From the cell containing the given text, extract its center point as (x, y) coordinate. 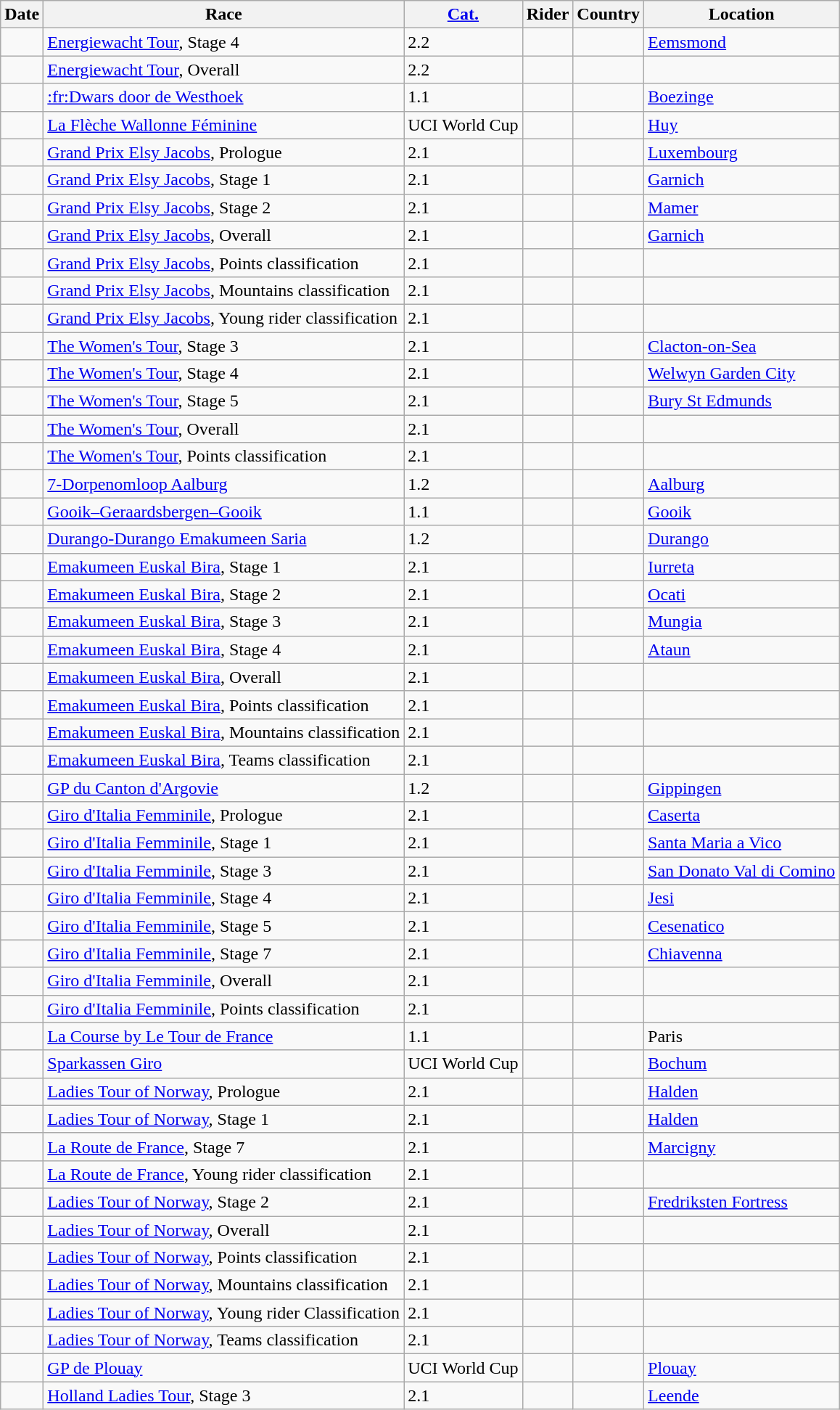
The Women's Tour, Stage 3 (223, 346)
Energiewacht Tour, Stage 4 (223, 42)
The Women's Tour, Stage 5 (223, 401)
Location (741, 15)
Caserta (741, 816)
Durango (741, 539)
Ladies Tour of Norway, Teams classification (223, 1340)
Giro d'Italia Femminile, Stage 5 (223, 926)
Date (22, 15)
Ladies Tour of Norway, Stage 2 (223, 1202)
Oсati (741, 594)
Mamer (741, 208)
7-Dorpenomloop Aalburg (223, 484)
Sparkassen Giro (223, 1064)
The Women's Tour, Points classification (223, 456)
Giro d'Italia Femminile, Stage 1 (223, 843)
Emakumeen Euskal Bira, Mountains classification (223, 732)
Bury St Edmunds (741, 401)
Emakumeen Euskal Bira, Stage 1 (223, 567)
GP du Canton d'Argovie (223, 787)
Grand Prix Elsy Jacobs, Prologue (223, 152)
Country (609, 15)
Grand Prix Elsy Jacobs, Stage 2 (223, 208)
Durango-Durango Emakumeen Saria (223, 539)
Emakumeen Euskal Bira, Points classification (223, 705)
Race (223, 15)
Emakumeen Euskal Bira, Overall (223, 677)
Emakumeen Euskal Bira, Stage 4 (223, 649)
Jesi (741, 898)
Rider (548, 15)
Giro d'Italia Femminile, Stage 7 (223, 954)
Ladies Tour of Norway, Points classification (223, 1258)
Ladies Tour of Norway, Stage 1 (223, 1119)
Clacton-on-Sea (741, 346)
La Route de France, Young rider classification (223, 1174)
Grand Prix Elsy Jacobs, Young rider classification (223, 318)
Mungia (741, 622)
Grand Prix Elsy Jacobs, Points classification (223, 263)
Chiavenna (741, 954)
Luxembourg (741, 152)
Emakumeen Euskal Bira, Stage 2 (223, 594)
Giro d'Italia Femminile, Prologue (223, 816)
Gooik (741, 512)
Emakumeen Euskal Bira, Teams classification (223, 760)
Santa Maria a Vico (741, 843)
Leende (741, 1395)
Ladies Tour of Norway, Mountains classification (223, 1285)
La Route de France, Stage 7 (223, 1147)
Cesenatico (741, 926)
Eemsmond (741, 42)
Grand Prix Elsy Jacobs, Overall (223, 235)
Welwyn Garden City (741, 374)
Fredriksten Fortress (741, 1202)
Marcigny (741, 1147)
Gooik–Geraardsbergen–Gooik (223, 512)
Plouay (741, 1368)
Bochum (741, 1064)
Giro d'Italia Femminile, Stage 3 (223, 871)
Iurreta (741, 567)
La Course by Le Tour de France (223, 1036)
Aalburg (741, 484)
Holland Ladies Tour, Stage 3 (223, 1395)
The Women's Tour, Overall (223, 429)
La Flèche Wallonne Féminine (223, 125)
Ladies Tour of Norway, Prologue (223, 1091)
Ladies Tour of Norway, Overall (223, 1230)
:fr:Dwars door de Westhoek (223, 97)
Ataun (741, 649)
GP de Plouay (223, 1368)
Grand Prix Elsy Jacobs, Stage 1 (223, 180)
San Donato Val di Comino (741, 871)
The Women's Tour, Stage 4 (223, 374)
Energiewacht Tour, Overall (223, 70)
Grand Prix Elsy Jacobs, Mountains classification (223, 290)
Emakumeen Euskal Bira, Stage 3 (223, 622)
Paris (741, 1036)
Giro d'Italia Femminile, Points classification (223, 1009)
Cat. (463, 15)
Boezinge (741, 97)
Ladies Tour of Norway, Young rider Classification (223, 1313)
Giro d'Italia Femminile, Stage 4 (223, 898)
Huy (741, 125)
Giro d'Italia Femminile, Overall (223, 981)
Gippingen (741, 787)
